Scan for the cell matching the given text and deliver its [X, Y] coordinate at center. 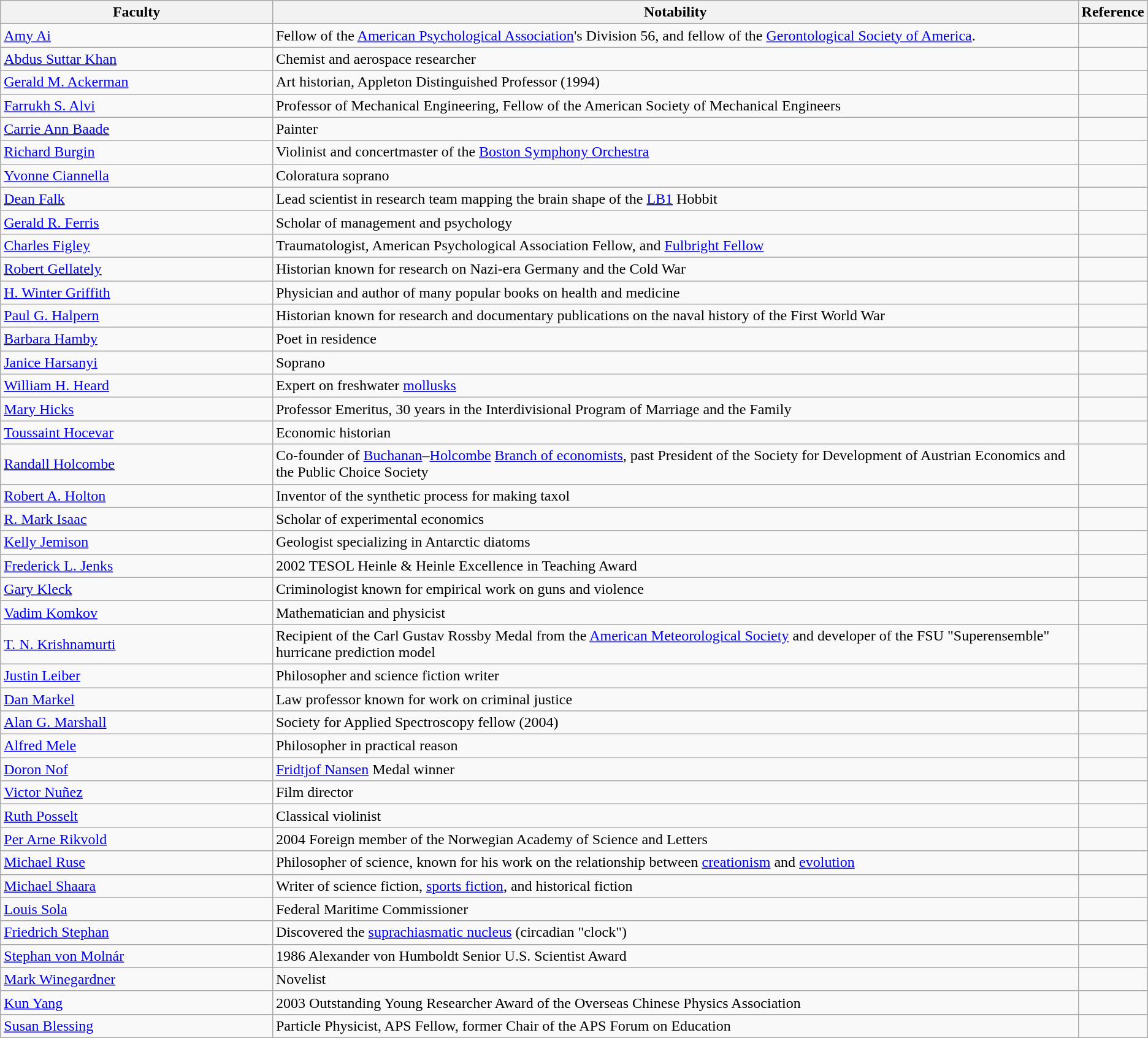
Discovered the suprachiasmatic nucleus (circadian "clock") [675, 932]
Dan Markel [137, 699]
Inventor of the synthetic process for making taxol [675, 496]
Gerald M. Ackerman [137, 82]
Professor of Mechanical Engineering, Fellow of the American Society of Mechanical Engineers [675, 106]
Philosopher of science, known for his work on the relationship between creationism and evolution [675, 863]
Charles Figley [137, 245]
Historian known for research on Nazi-era Germany and the Cold War [675, 269]
Faculty [137, 12]
Coloratura soprano [675, 175]
Fridtjof Nansen Medal winner [675, 769]
1986 Alexander von Humboldt Senior U.S. Scientist Award [675, 956]
Doron Nof [137, 769]
Robert Gellately [137, 269]
Mark Winegardner [137, 979]
Carrie Ann Baade [137, 129]
Alfred Mele [137, 746]
Criminologist known for empirical work on guns and violence [675, 589]
Susan Blessing [137, 1026]
Professor Emeritus, 30 years in the Interdivisional Program of Marriage and the Family [675, 409]
Kun Yang [137, 1002]
Stephan von Molnár [137, 956]
Gary Kleck [137, 589]
Mathematician and physicist [675, 612]
Janice Harsanyi [137, 363]
Richard Burgin [137, 152]
Mary Hicks [137, 409]
2003 Outstanding Young Researcher Award of the Overseas Chinese Physics Association [675, 1002]
Michael Shaara [137, 886]
Art historian, Appleton Distinguished Professor (1994) [675, 82]
Abdus Suttar Khan [137, 59]
Society for Applied Spectroscopy fellow (2004) [675, 723]
Geologist specializing in Antarctic diatoms [675, 542]
Dean Falk [137, 199]
Farrukh S. Alvi [137, 106]
Friedrich Stephan [137, 932]
Lead scientist in research team mapping the brain shape of the LB1 Hobbit [675, 199]
Film director [675, 793]
Poet in residence [675, 339]
Historian known for research and documentary publications on the naval history of the First World War [675, 316]
Law professor known for work on criminal justice [675, 699]
Per Arne Rikvold [137, 839]
Toussaint Hocevar [137, 433]
Philosopher in practical reason [675, 746]
Justin Leiber [137, 675]
Barbara Hamby [137, 339]
Scholar of management and psychology [675, 222]
Reference [1112, 12]
Ruth Posselt [137, 816]
T. N. Krishnamurti [137, 644]
R. Mark Isaac [137, 519]
Economic historian [675, 433]
Fellow of the American Psychological Association's Division 56, and fellow of the Gerontological Society of America. [675, 36]
H. Winter Griffith [137, 293]
Vadim Komkov [137, 612]
Writer of science fiction, sports fiction, and historical fiction [675, 886]
Amy Ai [137, 36]
Gerald R. Ferris [137, 222]
Classical violinist [675, 816]
Chemist and aerospace researcher [675, 59]
Traumatologist, American Psychological Association Fellow, and Fulbright Fellow [675, 245]
Physician and author of many popular books on health and medicine [675, 293]
Robert A. Holton [137, 496]
2002 TESOL Heinle & Heinle Excellence in Teaching Award [675, 566]
Expert on freshwater mollusks [675, 386]
2004 Foreign member of the Norwegian Academy of Science and Letters [675, 839]
Notability [675, 12]
Soprano [675, 363]
Federal Maritime Commissioner [675, 909]
Louis Sola [137, 909]
Yvonne Ciannella [137, 175]
Painter [675, 129]
Randall Holcombe [137, 464]
Kelly Jemison [137, 542]
Victor Nuñez [137, 793]
Paul G. Halpern [137, 316]
Particle Physicist, APS Fellow, former Chair of the APS Forum on Education [675, 1026]
Frederick L. Jenks [137, 566]
William H. Heard [137, 386]
Alan G. Marshall [137, 723]
Scholar of experimental economics [675, 519]
Michael Ruse [137, 863]
Violinist and concertmaster of the Boston Symphony Orchestra [675, 152]
Novelist [675, 979]
Philosopher and science fiction writer [675, 675]
